Search for the cell housing the specified text and yield its (x, y) center coordinate. 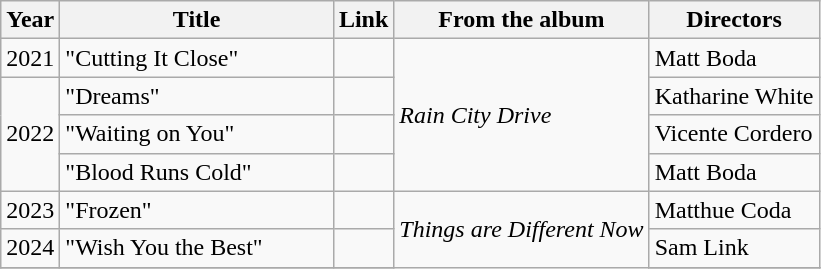
Katharine White (734, 96)
Rain City Drive (522, 115)
Directors (734, 20)
"Wish You the Best" (197, 248)
Sam Link (734, 248)
Things are Different Now (522, 229)
Vicente Cordero (734, 134)
Link (363, 20)
"Frozen" (197, 210)
Title (197, 20)
2024 (30, 248)
"Blood Runs Cold" (197, 172)
Year (30, 20)
2022 (30, 134)
2023 (30, 210)
From the album (522, 20)
"Cutting It Close" (197, 58)
"Waiting on You" (197, 134)
Matthue Coda (734, 210)
"Dreams" (197, 96)
2021 (30, 58)
